Pinpoint the cell where the given text exists, returning its [x, y] midpoint coordinate. 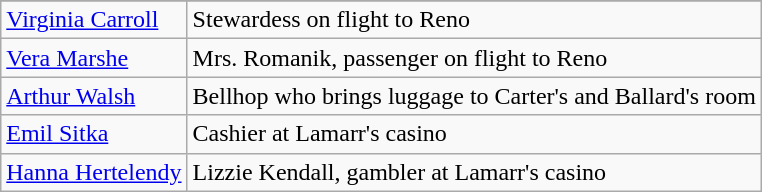
Cashier at Lamarr's casino [474, 134]
Emil Sitka [94, 134]
Mrs. Romanik, passenger on flight to Reno [474, 58]
Stewardess on flight to Reno [474, 20]
Arthur Walsh [94, 96]
Virginia Carroll [94, 20]
Lizzie Kendall, gambler at Lamarr's casino [474, 172]
Hanna Hertelendy [94, 172]
Bellhop who brings luggage to Carter's and Ballard's room [474, 96]
Vera Marshe [94, 58]
